Locate the cell with the specified text and output its [X, Y] center coordinate. 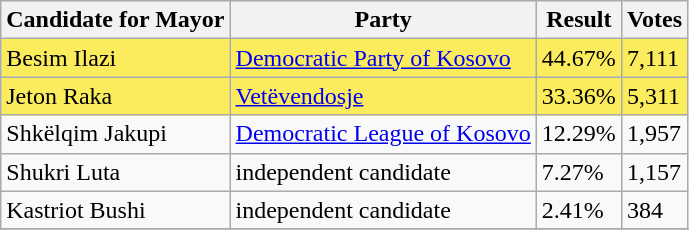
384 [654, 210]
12.29% [578, 134]
Jeton Raka [116, 96]
Vetëvendosje [383, 96]
44.67% [578, 58]
1,157 [654, 172]
7.27% [578, 172]
Shukri Luta [116, 172]
7,111 [654, 58]
33.36% [578, 96]
Result [578, 20]
2.41% [578, 210]
1,957 [654, 134]
Democratic Party of Kosovo [383, 58]
Votes [654, 20]
Candidate for Mayor [116, 20]
Party [383, 20]
5,311 [654, 96]
Democratic League of Kosovo [383, 134]
Kastriot Bushi [116, 210]
Besim Ilazi [116, 58]
Shkëlqim Jakupi [116, 134]
